Return (X, Y) of the center of cell containing provided text 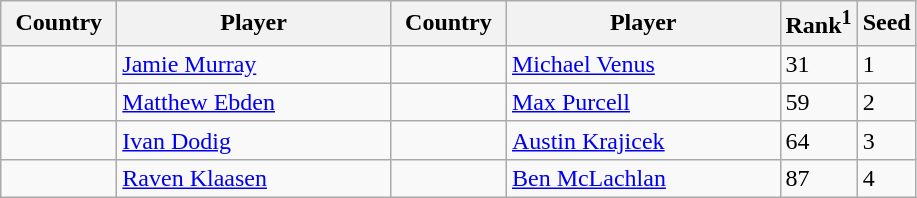
Matthew Ebden (254, 102)
4 (886, 178)
Max Purcell (643, 102)
Rank1 (818, 24)
Ben McLachlan (643, 178)
Ivan Dodig (254, 140)
Raven Klaasen (254, 178)
64 (818, 140)
Austin Krajicek (643, 140)
87 (818, 178)
1 (886, 64)
2 (886, 102)
3 (886, 140)
59 (818, 102)
31 (818, 64)
Jamie Murray (254, 64)
Seed (886, 24)
Michael Venus (643, 64)
